For the text-containing cell, return its midpoint in (x, y) coordinate format. 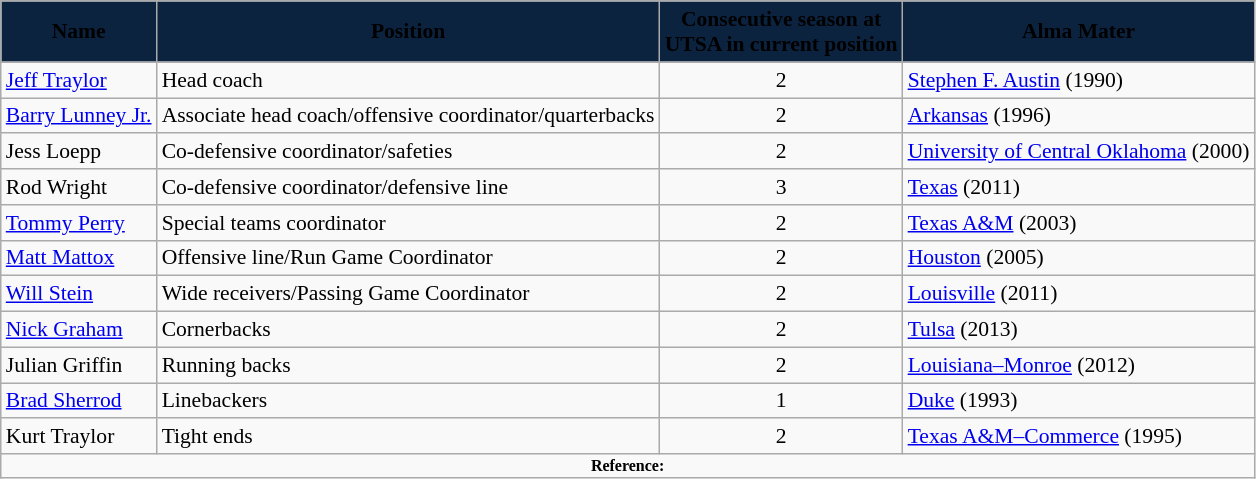
Nick Graham (79, 330)
Barry Lunney Jr. (79, 116)
Reference: (628, 466)
Alma Mater (1079, 32)
Texas A&M–Commerce (1995) (1079, 437)
Jess Loepp (79, 152)
Texas A&M (2003) (1079, 223)
Louisiana–Monroe (2012) (1079, 365)
1 (782, 401)
Wide receivers/Passing Game Coordinator (408, 294)
Kurt Traylor (79, 437)
Louisville (2011) (1079, 294)
Jeff Traylor (79, 80)
Running backs (408, 365)
Associate head coach/offensive coordinator/quarterbacks (408, 116)
Duke (1993) (1079, 401)
Name (79, 32)
Arkansas (1996) (1079, 116)
Brad Sherrod (79, 401)
Linebackers (408, 401)
3 (782, 187)
Texas (2011) (1079, 187)
Stephen F. Austin (1990) (1079, 80)
Tommy Perry (79, 223)
Houston (2005) (1079, 258)
Position (408, 32)
Offensive line/Run Game Coordinator (408, 258)
Tight ends (408, 437)
Julian Griffin (79, 365)
Co-defensive coordinator/safeties (408, 152)
Rod Wright (79, 187)
Tulsa (2013) (1079, 330)
Special teams coordinator (408, 223)
Matt Mattox (79, 258)
Cornerbacks (408, 330)
Co-defensive coordinator/defensive line (408, 187)
University of Central Oklahoma (2000) (1079, 152)
Head coach (408, 80)
Consecutive season atUTSA in current position (782, 32)
Will Stein (79, 294)
